Output the (X, Y) coordinate of the center of the cell containing the given text.  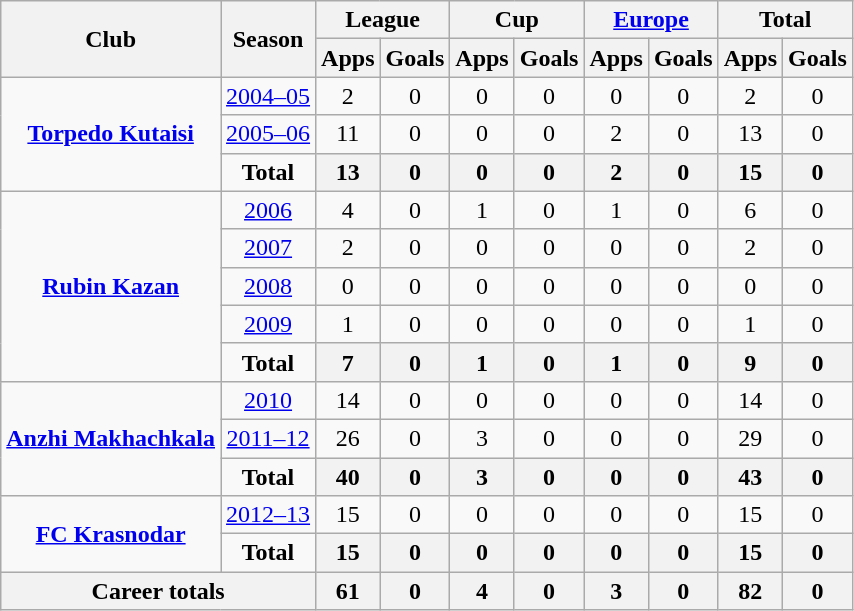
Torpedo Kutaisi (111, 134)
Club (111, 39)
6 (750, 210)
2008 (268, 286)
Anzhi Makhachkala (111, 438)
FC Krasnodar (111, 534)
40 (348, 477)
29 (750, 438)
Career totals (158, 591)
61 (348, 591)
11 (348, 134)
Europe (651, 20)
2005–06 (268, 134)
2012–13 (268, 515)
2006 (268, 210)
2007 (268, 248)
2004–05 (268, 96)
Rubin Kazan (111, 286)
43 (750, 477)
2009 (268, 324)
9 (750, 362)
2011–12 (268, 438)
2010 (268, 400)
Cup (517, 20)
7 (348, 362)
82 (750, 591)
Season (268, 39)
26 (348, 438)
League (383, 20)
